Scan for the cell matching the given text and deliver its (X, Y) coordinate at center. 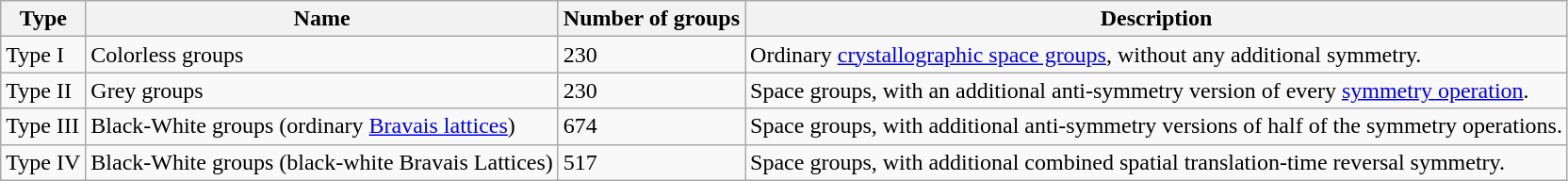
Ordinary crystallographic space groups, without any additional symmetry. (1157, 55)
Type (43, 19)
Type II (43, 90)
Space groups, with additional anti-symmetry versions of half of the symmetry operations. (1157, 126)
Name (322, 19)
Grey groups (322, 90)
Black-White groups (black-white Bravais Lattices) (322, 162)
Type I (43, 55)
Type IV (43, 162)
Space groups, with an additional anti-symmetry version of every symmetry operation. (1157, 90)
517 (651, 162)
674 (651, 126)
Black-White groups (ordinary Bravais lattices) (322, 126)
Colorless groups (322, 55)
Space groups, with additional combined spatial translation-time reversal symmetry. (1157, 162)
Description (1157, 19)
Number of groups (651, 19)
Type III (43, 126)
